For the text-containing cell, return its midpoint in [x, y] coordinate format. 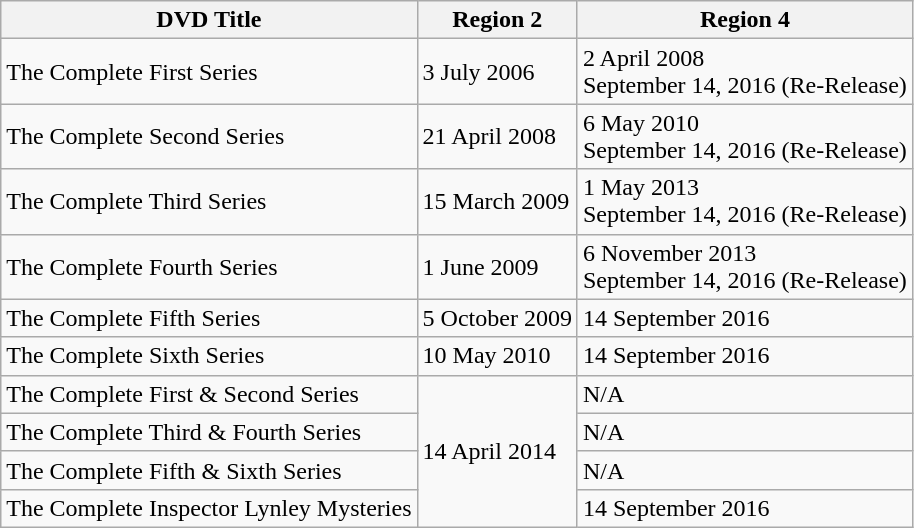
Region 4 [744, 20]
10 May 2010 [497, 356]
The Complete Third Series [209, 202]
1 June 2009 [497, 266]
The Complete Inspector Lynley Mysteries [209, 508]
6 November 2013September 14, 2016 (Re-Release) [744, 266]
1 May 2013September 14, 2016 (Re-Release) [744, 202]
The Complete Third & Fourth Series [209, 432]
5 October 2009 [497, 318]
The Complete Fourth Series [209, 266]
3 July 2006 [497, 72]
2 April 2008September 14, 2016 (Re-Release) [744, 72]
The Complete First Series [209, 72]
6 May 2010September 14, 2016 (Re-Release) [744, 136]
The Complete Second Series [209, 136]
21 April 2008 [497, 136]
The Complete First & Second Series [209, 394]
The Complete Fifth & Sixth Series [209, 470]
The Complete Sixth Series [209, 356]
DVD Title [209, 20]
14 April 2014 [497, 451]
The Complete Fifth Series [209, 318]
Region 2 [497, 20]
15 March 2009 [497, 202]
